Output the [X, Y] coordinate of the center of the cell containing the given text.  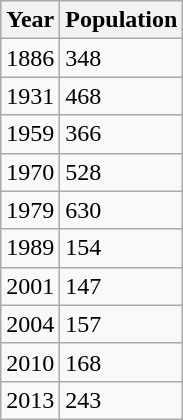
1959 [30, 134]
366 [122, 134]
168 [122, 362]
147 [122, 286]
1989 [30, 248]
243 [122, 400]
1931 [30, 96]
2013 [30, 400]
2001 [30, 286]
154 [122, 248]
Population [122, 20]
1979 [30, 210]
Year [30, 20]
2010 [30, 362]
468 [122, 96]
630 [122, 210]
1886 [30, 58]
528 [122, 172]
157 [122, 324]
1970 [30, 172]
2004 [30, 324]
348 [122, 58]
